Identify which cell holds the provided text, then report its [x, y] central coordinate. 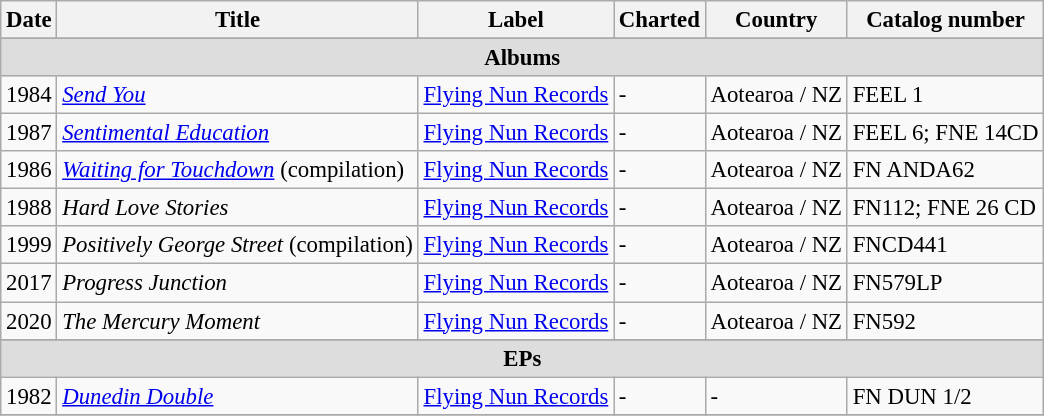
Catalog number [945, 20]
Progress Junction [238, 283]
1999 [29, 245]
FEEL 1 [945, 95]
Label [516, 20]
Send You [238, 95]
FN579LP [945, 283]
1986 [29, 170]
Positively George Street (compilation) [238, 245]
1987 [29, 133]
Albums [522, 58]
Waiting for Touchdown (compilation) [238, 170]
1988 [29, 208]
FN112; FNE 26 CD [945, 208]
Sentimental Education [238, 133]
FN592 [945, 321]
Country [776, 20]
FN DUN 1/2 [945, 396]
Date [29, 20]
Dunedin Double [238, 396]
2020 [29, 321]
FEEL 6; FNE 14CD [945, 133]
1984 [29, 95]
1982 [29, 396]
Charted [660, 20]
Title [238, 20]
Hard Love Stories [238, 208]
2017 [29, 283]
FNCD441 [945, 245]
EPs [522, 358]
The Mercury Moment [238, 321]
FN ANDA62 [945, 170]
